Identify which cell holds the provided text, then report its [X, Y] central coordinate. 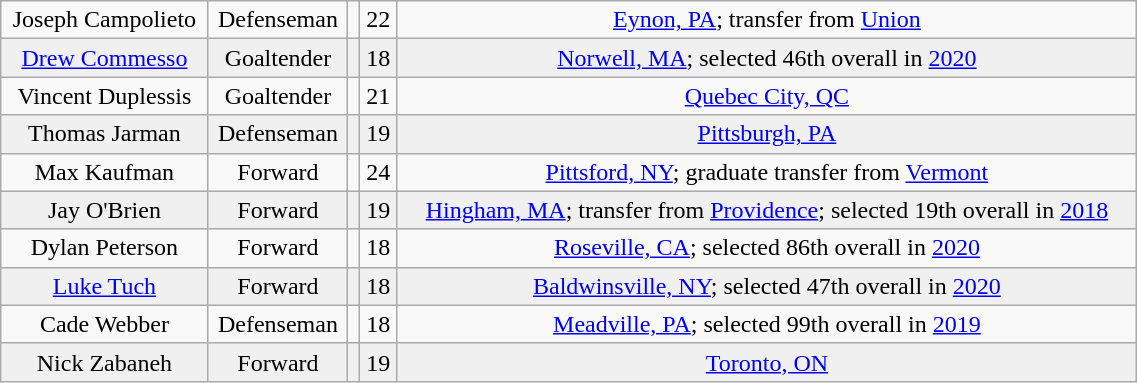
Joseph Campolieto [104, 20]
21 [378, 96]
Eynon, PA; transfer from Union [767, 20]
Toronto, ON [767, 362]
Pittsburgh, PA [767, 134]
Quebec City, QC [767, 96]
Jay O'Brien [104, 210]
24 [378, 172]
Baldwinsville, NY; selected 47th overall in 2020 [767, 286]
Pittsford, NY; graduate transfer from Vermont [767, 172]
Norwell, MA; selected 46th overall in 2020 [767, 58]
Roseville, CA; selected 86th overall in 2020 [767, 248]
Luke Tuch [104, 286]
Nick Zabaneh [104, 362]
Thomas Jarman [104, 134]
Meadville, PA; selected 99th overall in 2019 [767, 324]
Dylan Peterson [104, 248]
Cade Webber [104, 324]
Hingham, MA; transfer from Providence; selected 19th overall in 2018 [767, 210]
Drew Commesso [104, 58]
Max Kaufman [104, 172]
22 [378, 20]
Vincent Duplessis [104, 96]
